Locate the cell with the specified text and output its [x, y] center coordinate. 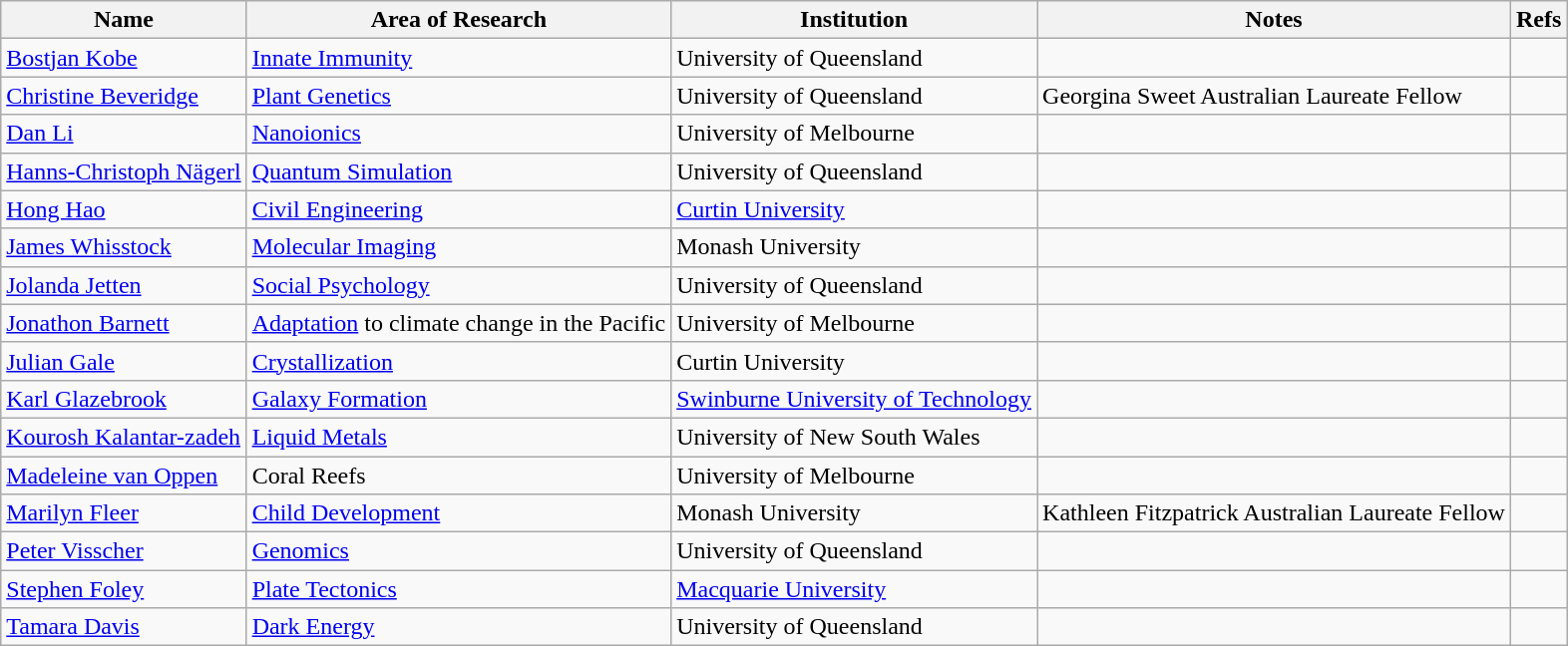
Hanns-Christoph Nägerl [124, 171]
Christine Beveridge [124, 96]
Kathleen Fitzpatrick Australian Laureate Fellow [1275, 513]
Marilyn Fleer [124, 513]
Peter Visscher [124, 551]
Hong Hao [124, 209]
Julian Gale [124, 361]
Nanoionics [459, 134]
Plant Genetics [459, 96]
Child Development [459, 513]
Molecular Imaging [459, 247]
Genomics [459, 551]
James Whisstock [124, 247]
Civil Engineering [459, 209]
Kourosh Kalantar-zadeh [124, 437]
Plate Tectonics [459, 589]
Stephen Foley [124, 589]
Coral Reefs [459, 476]
Name [124, 20]
Crystallization [459, 361]
Institution [854, 20]
Notes [1275, 20]
Georgina Sweet Australian Laureate Fellow [1275, 96]
Jonathon Barnett [124, 323]
Madeleine van Oppen [124, 476]
University of New South Wales [854, 437]
Jolanda Jetten [124, 285]
Social Psychology [459, 285]
Bostjan Kobe [124, 58]
Macquarie University [854, 589]
Galaxy Formation [459, 399]
Swinburne University of Technology [854, 399]
Refs [1538, 20]
Innate Immunity [459, 58]
Quantum Simulation [459, 171]
Dark Energy [459, 627]
Liquid Metals [459, 437]
Adaptation to climate change in the Pacific [459, 323]
Dan Li [124, 134]
Tamara Davis [124, 627]
Area of Research [459, 20]
Karl Glazebrook [124, 399]
